Pinpoint the cell where the given text exists, returning its [X, Y] midpoint coordinate. 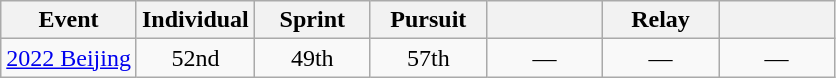
Pursuit [428, 20]
Sprint [312, 20]
Individual [195, 20]
Event [69, 20]
Relay [660, 20]
49th [312, 58]
57th [428, 58]
2022 Beijing [69, 58]
52nd [195, 58]
